For the text-containing cell, return its midpoint in (x, y) coordinate format. 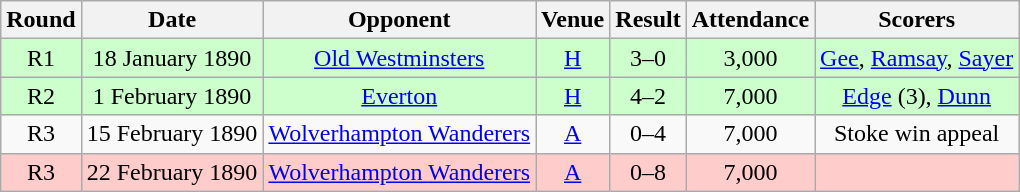
Opponent (400, 20)
Edge (3), Dunn (917, 96)
4–2 (648, 96)
Result (648, 20)
Date (172, 20)
Gee, Ramsay, Sayer (917, 58)
R1 (41, 58)
0–8 (648, 172)
R2 (41, 96)
3–0 (648, 58)
Venue (573, 20)
15 February 1890 (172, 134)
3,000 (750, 58)
Round (41, 20)
Scorers (917, 20)
Everton (400, 96)
Attendance (750, 20)
1 February 1890 (172, 96)
Old Westminsters (400, 58)
Stoke win appeal (917, 134)
22 February 1890 (172, 172)
0–4 (648, 134)
18 January 1890 (172, 58)
